Detect which cell encompasses the target text, then output its [X, Y] center coordinate. 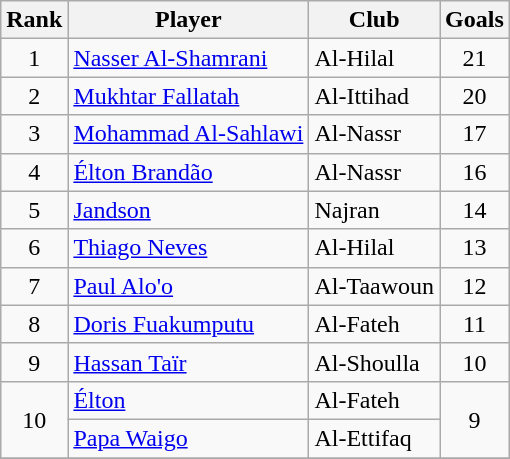
21 [475, 58]
1 [34, 58]
Al-Ittihad [374, 96]
Doris Fuakumputu [188, 324]
16 [475, 172]
7 [34, 286]
Élton Brandão [188, 172]
20 [475, 96]
Jandson [188, 210]
11 [475, 324]
Papa Waigo [188, 438]
Al-Taawoun [374, 286]
6 [34, 248]
Mukhtar Fallatah [188, 96]
5 [34, 210]
Goals [475, 20]
Élton [188, 400]
Thiago Neves [188, 248]
Player [188, 20]
17 [475, 134]
3 [34, 134]
Mohammad Al-Sahlawi [188, 134]
Paul Alo'o [188, 286]
2 [34, 96]
Nasser Al-Shamrani [188, 58]
8 [34, 324]
Hassan Taïr [188, 362]
Rank [34, 20]
12 [475, 286]
4 [34, 172]
Al-Ettifaq [374, 438]
Najran [374, 210]
Club [374, 20]
14 [475, 210]
Al-Shoulla [374, 362]
13 [475, 248]
